For the text-containing cell, return its midpoint in [X, Y] coordinate format. 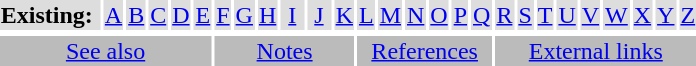
Y [666, 15]
E [203, 15]
S [525, 15]
O [439, 15]
K [344, 15]
L [366, 15]
N [415, 15]
G [244, 15]
D [181, 15]
U [567, 15]
W [617, 15]
P [460, 15]
C [158, 15]
F [223, 15]
I [292, 15]
Q [482, 15]
References [424, 51]
A [113, 15]
M [390, 15]
X [642, 15]
B [136, 15]
T [545, 15]
R [504, 15]
V [590, 15]
Notes [285, 51]
H [267, 15]
J [319, 15]
